From the cell containing the given text, extract its center point as [x, y] coordinate. 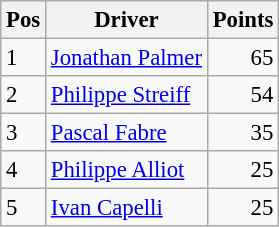
35 [242, 133]
65 [242, 58]
Pos [24, 20]
1 [24, 58]
Jonathan Palmer [127, 58]
Philippe Alliot [127, 170]
Pascal Fabre [127, 133]
3 [24, 133]
54 [242, 95]
2 [24, 95]
Points [242, 20]
5 [24, 208]
4 [24, 170]
Philippe Streiff [127, 95]
Ivan Capelli [127, 208]
Driver [127, 20]
